Output the (x, y) coordinate of the center of the cell containing the given text.  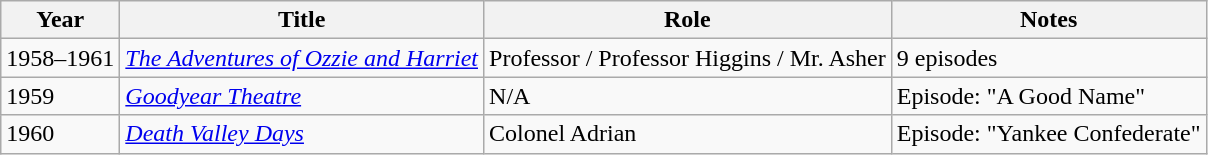
Title (302, 20)
Role (688, 20)
Professor / Professor Higgins / Mr. Asher (688, 58)
Episode: "Yankee Confederate" (1048, 134)
9 episodes (1048, 58)
Year (60, 20)
1958–1961 (60, 58)
Goodyear Theatre (302, 96)
Death Valley Days (302, 134)
Episode: "A Good Name" (1048, 96)
N/A (688, 96)
Notes (1048, 20)
The Adventures of Ozzie and Harriet (302, 58)
Colonel Adrian (688, 134)
1960 (60, 134)
1959 (60, 96)
